Locate the cell with the specified text and output its [X, Y] center coordinate. 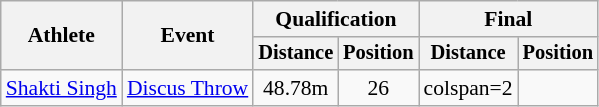
Shakti Singh [62, 88]
26 [378, 88]
48.78m [296, 88]
Discus Throw [188, 88]
Event [188, 36]
Athlete [62, 36]
Qualification [336, 19]
Final [508, 19]
colspan=2 [468, 88]
